Locate the cell with the specified text and output its (X, Y) center coordinate. 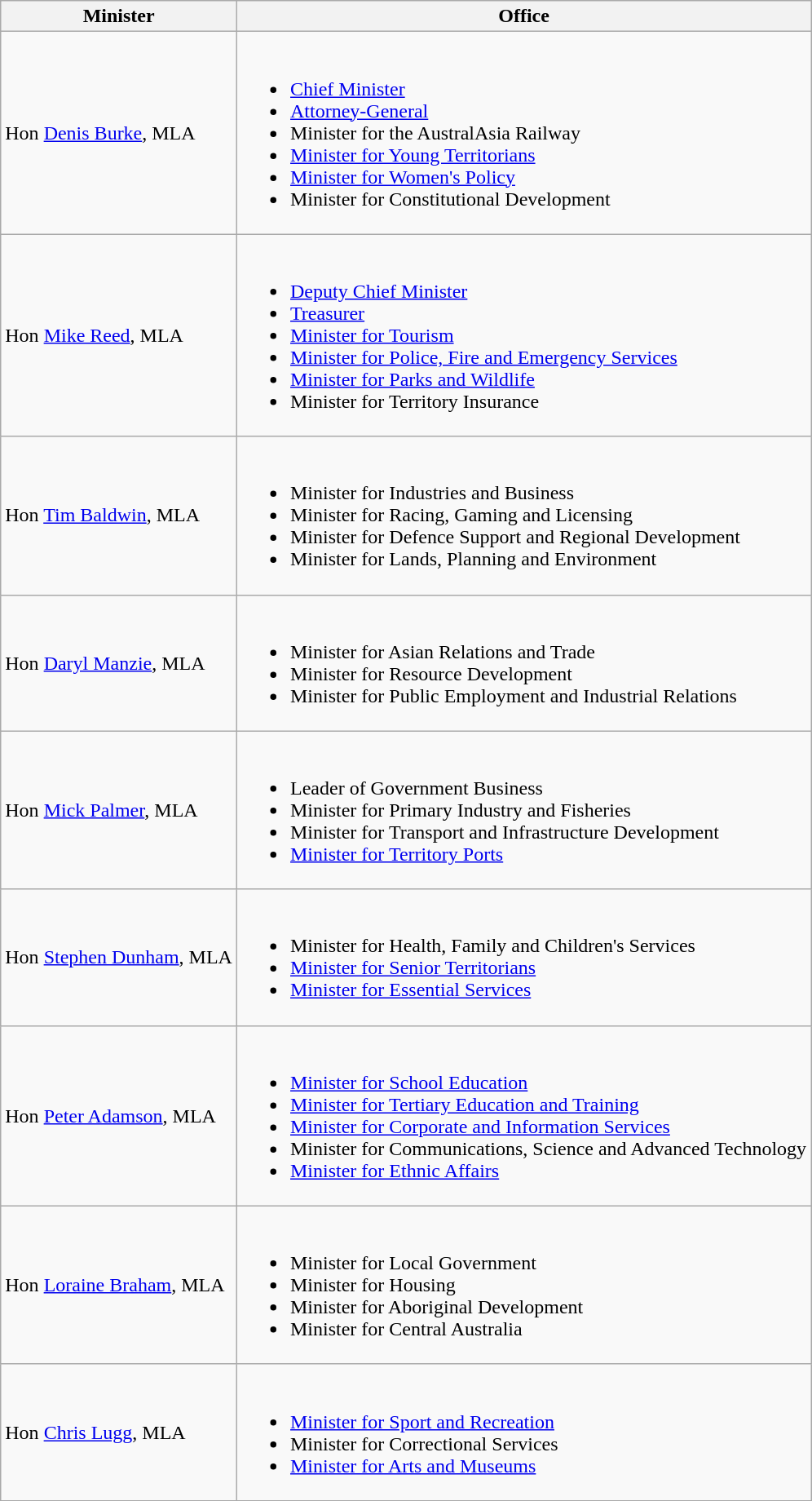
Hon Daryl Manzie, MLA (119, 662)
Minister for Health, Family and Children's ServicesMinister for Senior TerritoriansMinister for Essential Services (523, 958)
Hon Peter Adamson, MLA (119, 1116)
Minister for Local GovernmentMinister for HousingMinister for Aboriginal DevelopmentMinister for Central Australia (523, 1285)
Hon Loraine Braham, MLA (119, 1285)
Hon Chris Lugg, MLA (119, 1432)
Hon Mike Reed, MLA (119, 335)
Hon Tim Baldwin, MLA (119, 516)
Hon Mick Palmer, MLA (119, 810)
Hon Stephen Dunham, MLA (119, 958)
Hon Denis Burke, MLA (119, 133)
Minister for Asian Relations and TradeMinister for Resource DevelopmentMinister for Public Employment and Industrial Relations (523, 662)
Office (523, 16)
Minister for Sport and RecreationMinister for Correctional ServicesMinister for Arts and Museums (523, 1432)
Minister (119, 16)
